Extract the (X, Y) coordinate from the center of the cell holding the provided text.  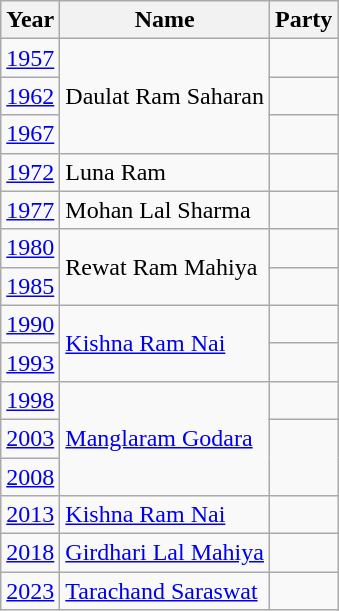
Tarachand Saraswat (165, 591)
1980 (30, 248)
1985 (30, 286)
1972 (30, 172)
Manglaram Godara (165, 438)
1998 (30, 400)
1962 (30, 96)
2008 (30, 477)
Girdhari Lal Mahiya (165, 553)
2023 (30, 591)
Mohan Lal Sharma (165, 210)
1967 (30, 134)
2018 (30, 553)
Party (303, 20)
Rewat Ram Mahiya (165, 267)
1993 (30, 362)
Year (30, 20)
1990 (30, 324)
Luna Ram (165, 172)
1957 (30, 58)
1977 (30, 210)
2003 (30, 438)
Daulat Ram Saharan (165, 96)
2013 (30, 515)
Name (165, 20)
